Provide the (x, y) coordinate of the cell's center where the given text is located.  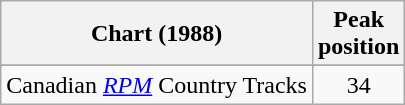
Peakposition (358, 34)
34 (358, 85)
Chart (1988) (157, 34)
Canadian RPM Country Tracks (157, 85)
